Output the (x, y) coordinate of the center of the cell containing the given text.  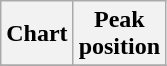
Chart (37, 34)
Peakposition (119, 34)
